Provide the [x, y] coordinate of the cell's center where the given text is located.  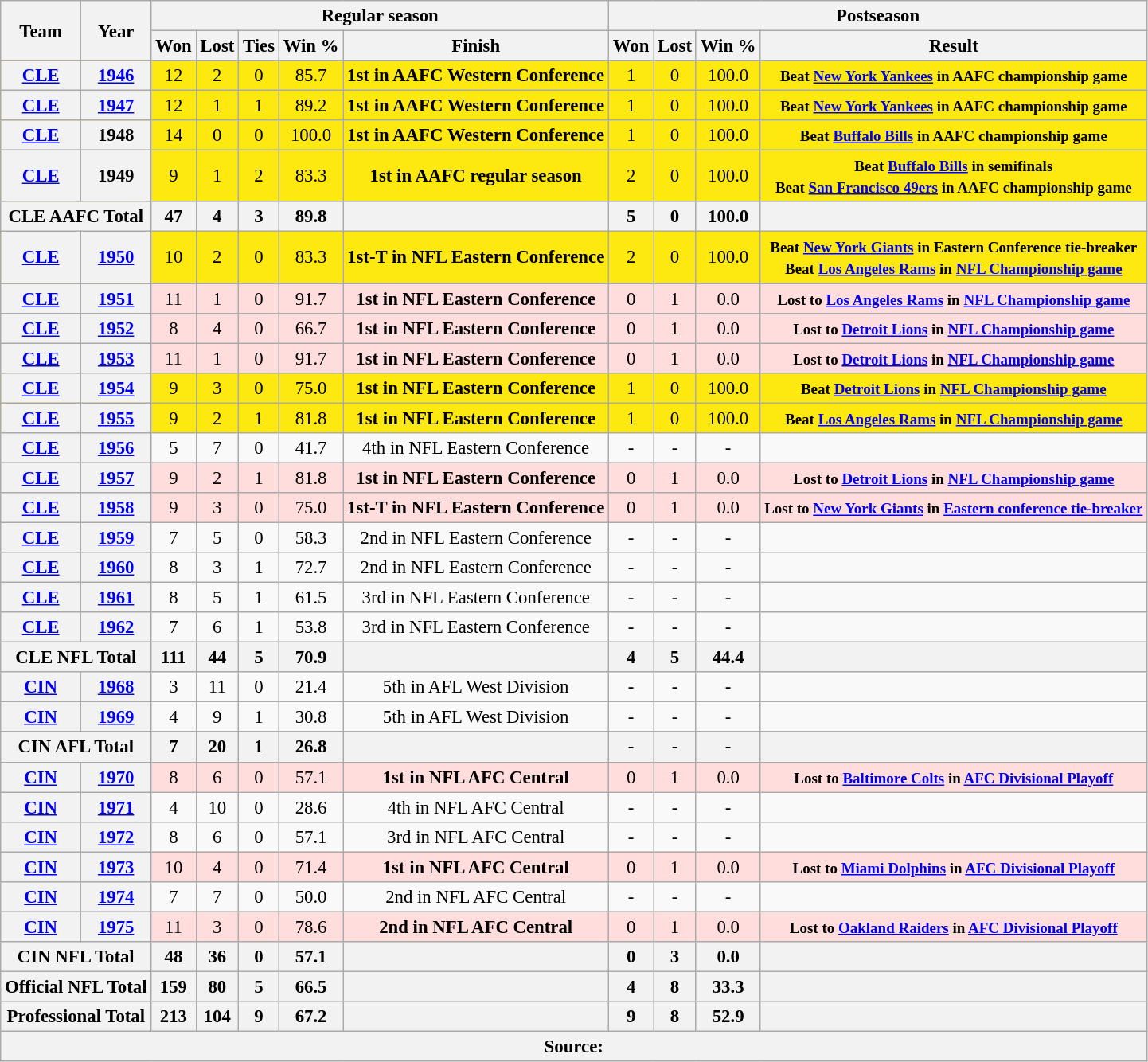
Beat Detroit Lions in NFL Championship game [954, 388]
1960 [116, 568]
CIN AFL Total [76, 748]
1958 [116, 508]
52.9 [728, 1017]
1975 [116, 927]
33.3 [728, 986]
1st in AAFC regular season [476, 177]
30.8 [310, 717]
Ties [260, 46]
53.8 [310, 627]
71.4 [310, 867]
1952 [116, 328]
1947 [116, 106]
1953 [116, 358]
1971 [116, 807]
20 [217, 748]
1968 [116, 687]
44 [217, 658]
4th in NFL AFC Central [476, 807]
1961 [116, 598]
Lost to Baltimore Colts in AFC Divisional Playoff [954, 777]
Year [116, 30]
Beat Buffalo Bills in AAFC championship game [954, 135]
Regular season [381, 16]
67.2 [310, 1017]
CLE NFL Total [76, 658]
Lost to Miami Dolphins in AFC Divisional Playoff [954, 867]
44.4 [728, 658]
1972 [116, 837]
28.6 [310, 807]
36 [217, 957]
80 [217, 986]
26.8 [310, 748]
1946 [116, 76]
72.7 [310, 568]
4th in NFL Eastern Conference [476, 448]
Lost to New York Giants in Eastern conference tie-breaker [954, 508]
Lost to Oakland Raiders in AFC Divisional Playoff [954, 927]
Beat New York Giants in Eastern Conference tie-breakerBeat Los Angeles Rams in NFL Championship game [954, 258]
50.0 [310, 897]
78.6 [310, 927]
Source: [574, 1047]
14 [174, 135]
Postseason [878, 16]
66.5 [310, 986]
48 [174, 957]
Team [41, 30]
Result [954, 46]
1951 [116, 299]
Beat Buffalo Bills in semifinalsBeat San Francisco 49ers in AAFC championship game [954, 177]
1969 [116, 717]
89.2 [310, 106]
1973 [116, 867]
1949 [116, 177]
1974 [116, 897]
1959 [116, 537]
21.4 [310, 687]
47 [174, 217]
CIN NFL Total [76, 957]
1962 [116, 627]
104 [217, 1017]
Official NFL Total [76, 986]
159 [174, 986]
70.9 [310, 658]
1957 [116, 478]
1950 [116, 258]
89.8 [310, 217]
1956 [116, 448]
66.7 [310, 328]
3rd in NFL AFC Central [476, 837]
Lost to Los Angeles Rams in NFL Championship game [954, 299]
1948 [116, 135]
61.5 [310, 598]
85.7 [310, 76]
58.3 [310, 537]
Finish [476, 46]
Professional Total [76, 1017]
111 [174, 658]
1955 [116, 418]
1970 [116, 777]
Beat Los Angeles Rams in NFL Championship game [954, 418]
213 [174, 1017]
1954 [116, 388]
CLE AAFC Total [76, 217]
41.7 [310, 448]
